Search for the cell housing the specified text and yield its (x, y) center coordinate. 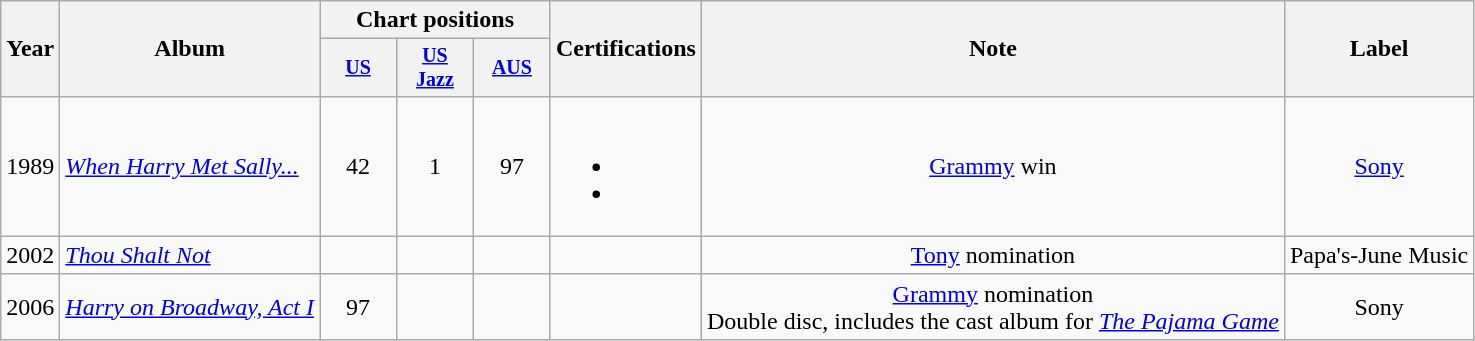
Thou Shalt Not (190, 255)
AUS (512, 68)
Grammy win (992, 166)
Chart positions (436, 20)
2002 (30, 255)
US (358, 68)
Grammy nominationDouble disc, includes the cast album for The Pajama Game (992, 306)
Year (30, 49)
Papa's-June Music (1378, 255)
US Jazz (434, 68)
Album (190, 49)
Note (992, 49)
Certifications (626, 49)
When Harry Met Sally... (190, 166)
Harry on Broadway, Act I (190, 306)
2006 (30, 306)
1 (434, 166)
Label (1378, 49)
1989 (30, 166)
42 (358, 166)
Tony nomination (992, 255)
